Extract the [X, Y] coordinate from the center of the cell holding the provided text.  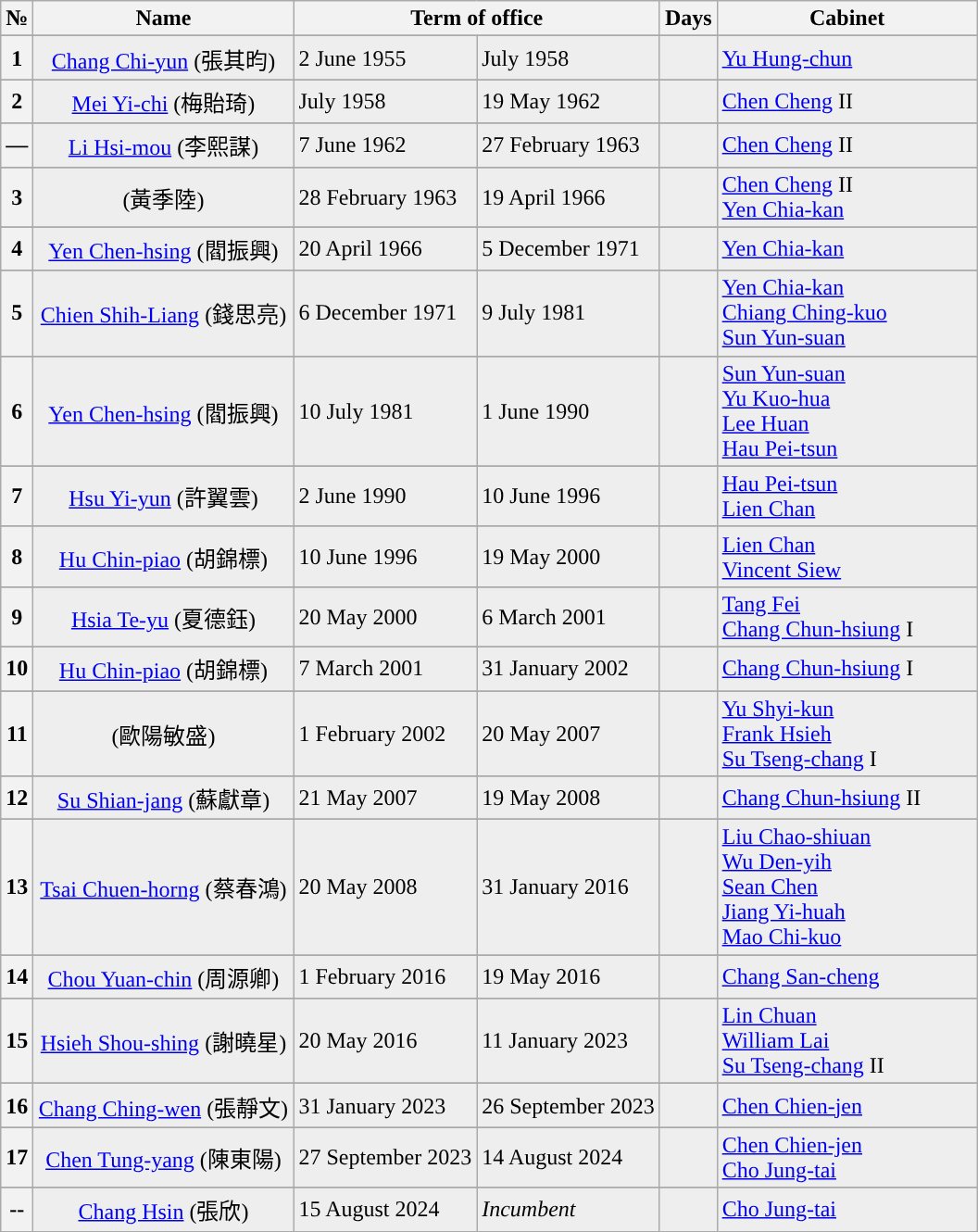
Hsieh Shou-shing (謝曉星) [163, 1041]
Yen Chia-kanChiang Ching-kuoSun Yun-suan [846, 313]
19 May 2000 [569, 556]
10 July 1981 [385, 411]
Sun Yun-suanYu Kuo-huaLee HuanHau Pei-tsun [846, 411]
6 December 1971 [385, 313]
17 [17, 1158]
Chen Tung-yang (陳東陽) [163, 1158]
2 June 1955 [385, 57]
8 [17, 556]
Days [688, 19]
7 [17, 497]
Hau Pei-tsunLien Chan [846, 497]
3 [17, 196]
13 [17, 887]
1 February 2016 [385, 976]
7 March 2001 [385, 669]
Chang San-cheng [846, 976]
Hsu Yi-yun (許翼雲) [163, 497]
28 February 1963 [385, 196]
Cho Jung-tai [846, 1210]
1 February 2002 [385, 734]
31 January 2002 [569, 669]
Incumbent [569, 1210]
Chien Shih-Liang (錢思亮) [163, 313]
1 [17, 57]
9 [17, 617]
Yu Hung-chun [846, 57]
Chen Chien-jen [846, 1106]
Chang Ching-wen (張靜文) [163, 1106]
(黃季陸) [163, 196]
15 [17, 1041]
14 August 2024 [569, 1158]
5 [17, 313]
14 [17, 976]
27 September 2023 [385, 1158]
Li Hsi-mou (李熙謀) [163, 145]
Tsai Chuen-horng (蔡春鴻) [163, 887]
7 June 1962 [385, 145]
10 [17, 669]
Chen Cheng IIYen Chia-kan [846, 196]
12 [17, 798]
16 [17, 1106]
2 June 1990 [385, 497]
№ [17, 19]
20 May 2000 [385, 617]
(歐陽敏盛) [163, 734]
20 May 2008 [385, 887]
6 March 2001 [569, 617]
6 [17, 411]
9 July 1981 [569, 313]
21 May 2007 [385, 798]
Cabinet [846, 19]
19 May 1962 [569, 102]
Tang FeiChang Chun-hsiung I [846, 617]
19 April 1966 [569, 196]
15 August 2024 [385, 1210]
Chang Hsin (張欣) [163, 1210]
Hsia Te-yu (夏德鈺) [163, 617]
4 [17, 248]
26 September 2023 [569, 1106]
11 [17, 734]
Lin ChuanWilliam LaiSu Tseng-chang II [846, 1041]
1 June 1990 [569, 411]
19 May 2016 [569, 976]
Liu Chao-shiuanWu Den-yihSean ChenJiang Yi-huahMao Chi-kuo [846, 887]
20 April 1966 [385, 248]
Term of office [476, 19]
Chang Chi-yun (張其昀) [163, 57]
— [17, 145]
27 February 1963 [569, 145]
Yen Chia-kan [846, 248]
2 [17, 102]
Mei Yi-chi (梅貽琦) [163, 102]
Chang Chun-hsiung I [846, 669]
31 January 2016 [569, 887]
19 May 2008 [569, 798]
Name [163, 19]
Chen Chien-jenCho Jung-tai [846, 1158]
5 December 1971 [569, 248]
11 January 2023 [569, 1041]
Chang Chun-hsiung II [846, 798]
20 May 2016 [385, 1041]
31 January 2023 [385, 1106]
Lien ChanVincent Siew [846, 556]
20 May 2007 [569, 734]
Chou Yuan-chin (周源卿) [163, 976]
Su Shian-jang (蘇獻章) [163, 798]
-- [17, 1210]
Yu Shyi-kunFrank HsiehSu Tseng-chang I [846, 734]
